Determine the [X, Y] coordinate at the center of the cell enclosing the given text.  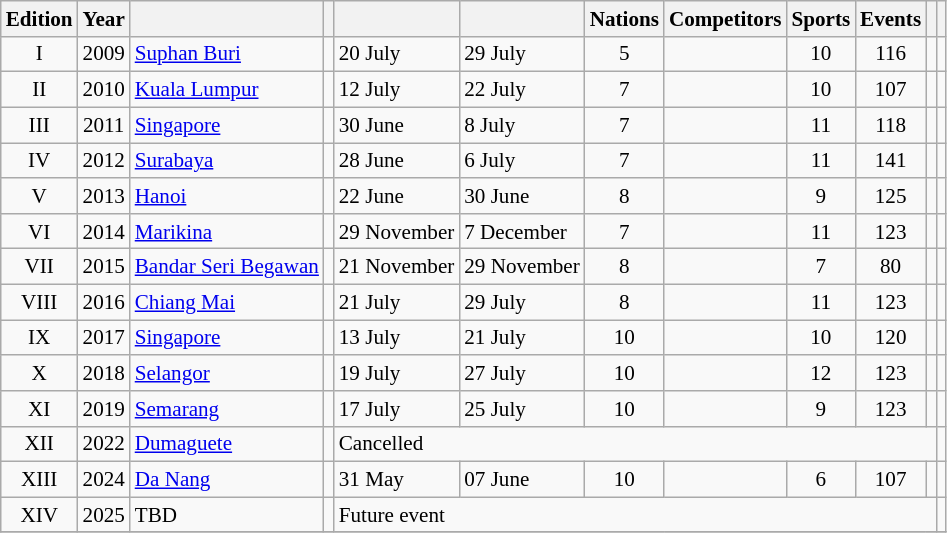
22 June [396, 196]
27 July [522, 372]
2019 [104, 408]
116 [890, 54]
12 July [396, 90]
I [40, 54]
Da Nang [227, 480]
118 [890, 124]
III [40, 124]
28 June [396, 160]
Year [104, 18]
Suphan Buri [227, 54]
2024 [104, 480]
5 [624, 54]
80 [890, 266]
31 May [396, 480]
II [40, 90]
Kuala Lumpur [227, 90]
19 July [396, 372]
Nations [624, 18]
2012 [104, 160]
Selangor [227, 372]
Future event [635, 514]
7 December [522, 230]
Dumaguete [227, 444]
125 [890, 196]
2022 [104, 444]
07 June [522, 480]
IV [40, 160]
8 July [522, 124]
2009 [104, 54]
20 July [396, 54]
Sports [820, 18]
V [40, 196]
VI [40, 230]
2016 [104, 302]
Hanoi [227, 196]
13 July [396, 338]
6 [820, 480]
Bandar Seri Begawan [227, 266]
2015 [104, 266]
2014 [104, 230]
25 July [522, 408]
Events [890, 18]
XI [40, 408]
141 [890, 160]
2025 [104, 514]
2010 [104, 90]
X [40, 372]
2017 [104, 338]
17 July [396, 408]
Surabaya [227, 160]
XIV [40, 514]
Marikina [227, 230]
Competitors [726, 18]
2013 [104, 196]
120 [890, 338]
21 November [396, 266]
VIII [40, 302]
22 July [522, 90]
IX [40, 338]
6 July [522, 160]
Edition [40, 18]
XIII [40, 480]
TBD [227, 514]
2011 [104, 124]
12 [820, 372]
2018 [104, 372]
VII [40, 266]
Semarang [227, 408]
Cancelled [635, 444]
XII [40, 444]
Chiang Mai [227, 302]
